Pinpoint the cell where the given text exists, returning its (X, Y) midpoint coordinate. 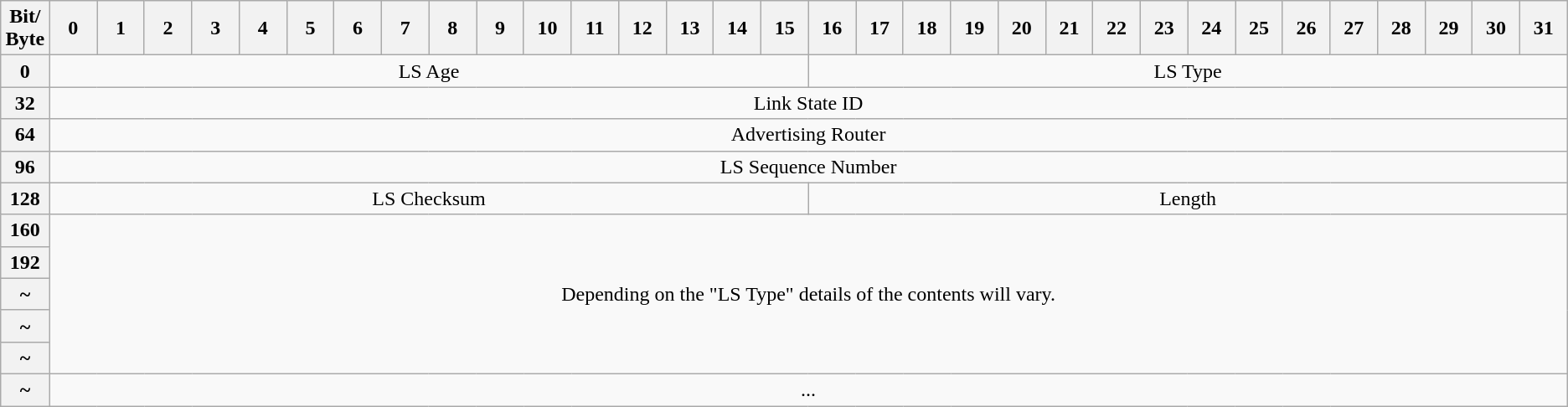
2 (168, 28)
64 (25, 135)
14 (737, 28)
Bit/Byte (25, 28)
20 (1022, 28)
6 (358, 28)
LS Checksum (429, 198)
13 (690, 28)
21 (1069, 28)
128 (25, 198)
9 (501, 28)
LS Type (1188, 71)
18 (926, 28)
Advertising Router (808, 135)
16 (833, 28)
LS Age (429, 71)
... (808, 389)
8 (452, 28)
23 (1164, 28)
7 (405, 28)
19 (975, 28)
10 (548, 28)
24 (1211, 28)
22 (1117, 28)
5 (310, 28)
LS Sequence Number (808, 167)
192 (25, 262)
26 (1307, 28)
Depending on the "LS Type" details of the contents will vary. (808, 294)
29 (1449, 28)
160 (25, 230)
Link State ID (808, 103)
28 (1400, 28)
30 (1496, 28)
25 (1260, 28)
32 (25, 103)
31 (1543, 28)
96 (25, 167)
1 (121, 28)
4 (263, 28)
Length (1188, 198)
17 (879, 28)
15 (784, 28)
27 (1354, 28)
12 (642, 28)
11 (595, 28)
3 (216, 28)
